Capture the cell that displays the provided text and extract its [X, Y] central coordinate. 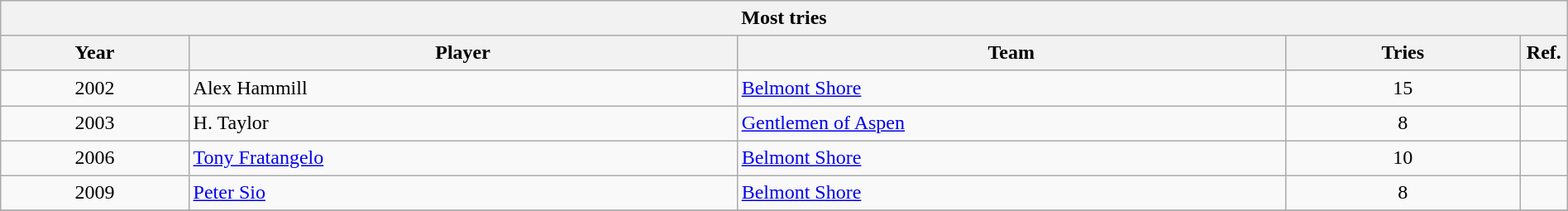
10 [1403, 158]
2003 [94, 123]
Alex Hammill [463, 88]
Tony Fratangelo [463, 158]
Gentlemen of Aspen [1011, 123]
Peter Sio [463, 193]
2006 [94, 158]
Most tries [784, 18]
Ref. [1543, 53]
Year [94, 53]
2009 [94, 193]
Team [1011, 53]
2002 [94, 88]
H. Taylor [463, 123]
15 [1403, 88]
Tries [1403, 53]
Player [463, 53]
